Scan for the cell matching the given text and deliver its [X, Y] coordinate at center. 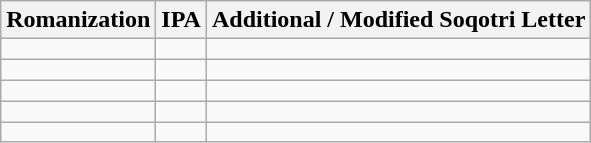
Additional / Modified Soqotri Letter [398, 20]
Romanization [78, 20]
IPA [182, 20]
